Search for the cell housing the specified text and yield its [X, Y] center coordinate. 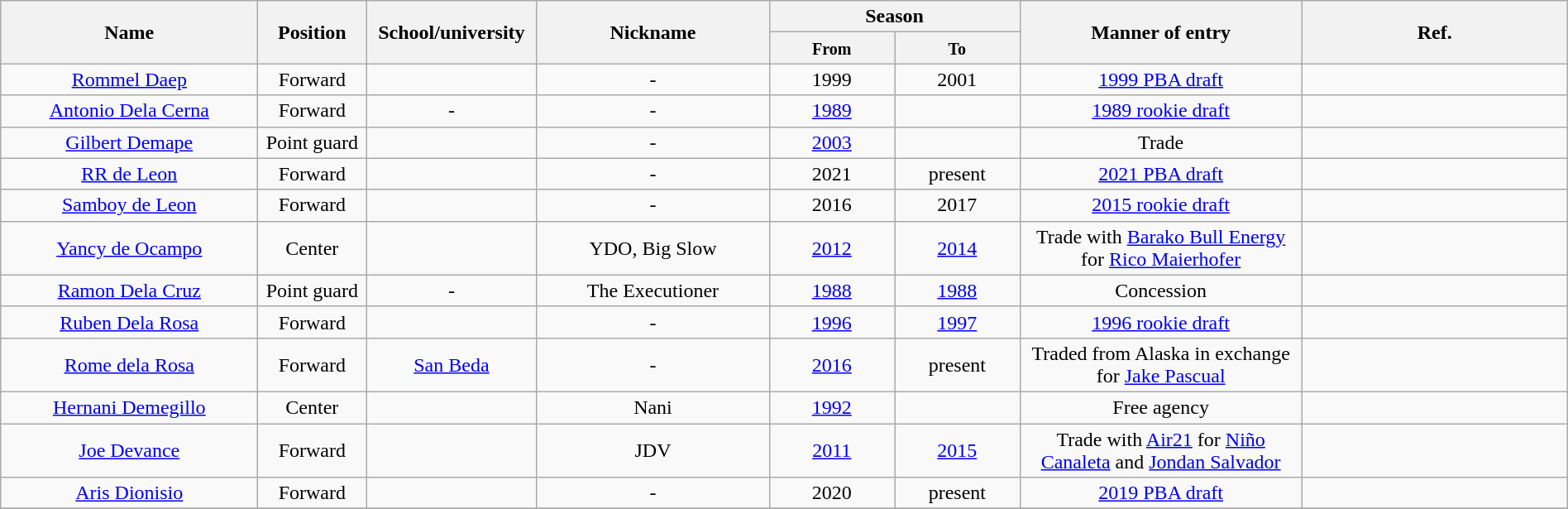
2011 [832, 450]
RR de Leon [129, 174]
The Executioner [653, 291]
Trade [1161, 142]
1996 rookie draft [1161, 322]
Season [895, 17]
Name [129, 32]
2015 rookie draft [1161, 205]
Ruben Dela Rosa [129, 322]
YDO, Big Slow [653, 248]
Traded from Alaska in exchange for Jake Pascual [1161, 364]
Hernani Demegillo [129, 407]
Position [313, 32]
Yancy de Ocampo [129, 248]
1992 [832, 407]
1989 [832, 111]
2021 [832, 174]
2001 [958, 79]
Ramon Dela Cruz [129, 291]
Nani [653, 407]
Samboy de Leon [129, 205]
2003 [832, 142]
Trade with Barako Bull Energy for Rico Maierhofer [1161, 248]
1997 [958, 322]
2012 [832, 248]
1996 [832, 322]
2015 [958, 450]
To [958, 48]
Manner of entry [1161, 32]
2017 [958, 205]
Rome dela Rosa [129, 364]
2020 [832, 493]
Concession [1161, 291]
1999 PBA draft [1161, 79]
Rommel Daep [129, 79]
Antonio Dela Cerna [129, 111]
1999 [832, 79]
JDV [653, 450]
School/university [452, 32]
From [832, 48]
2021 PBA draft [1161, 174]
Free agency [1161, 407]
Trade with Air21 for Niño Canaleta and Jondan Salvador [1161, 450]
Aris Dionisio [129, 493]
Nickname [653, 32]
San Beda [452, 364]
Gilbert Demape [129, 142]
Ref. [1434, 32]
2014 [958, 248]
2019 PBA draft [1161, 493]
1989 rookie draft [1161, 111]
Joe Devance [129, 450]
